Return [X, Y] of the center of cell containing provided text 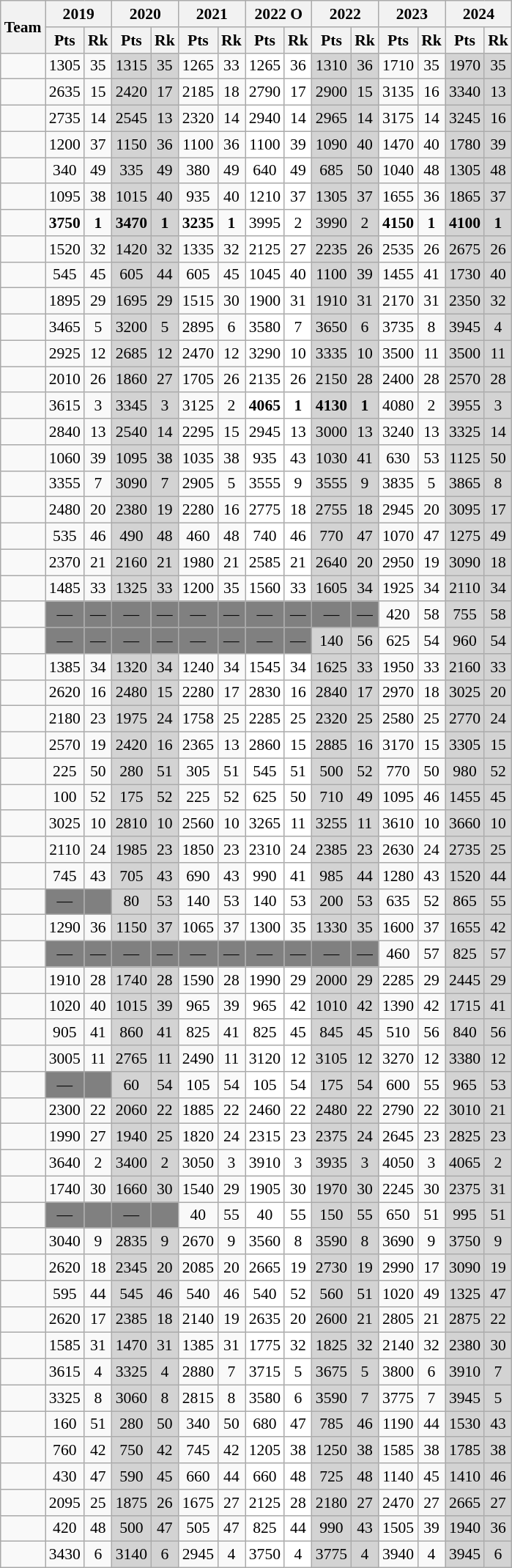
2770 [464, 719]
600 [398, 1085]
1710 [398, 66]
1540 [198, 1189]
2815 [198, 1398]
1820 [198, 1137]
750 [132, 1451]
2170 [398, 301]
1060 [64, 458]
1660 [132, 1189]
4080 [398, 406]
2905 [198, 484]
1775 [265, 1346]
1045 [265, 275]
1780 [464, 144]
3135 [398, 92]
1975 [132, 719]
690 [198, 876]
3560 [265, 1242]
2295 [198, 432]
2150 [331, 380]
1985 [132, 850]
1390 [398, 1006]
3690 [398, 1242]
1140 [398, 1476]
1695 [132, 301]
3240 [398, 432]
2310 [265, 850]
2095 [64, 1503]
2630 [398, 850]
845 [331, 1033]
1900 [265, 301]
3955 [464, 406]
2645 [398, 1137]
1825 [331, 1346]
3040 [64, 1242]
3430 [64, 1555]
3650 [331, 328]
2400 [398, 380]
995 [464, 1215]
2810 [132, 824]
1190 [398, 1424]
2365 [198, 746]
3345 [132, 406]
1275 [464, 537]
2805 [398, 1319]
200 [331, 902]
980 [464, 771]
3610 [398, 824]
3735 [398, 328]
3060 [132, 1398]
2235 [331, 249]
3835 [398, 484]
1545 [265, 667]
490 [132, 537]
505 [198, 1528]
2022 O [278, 14]
1040 [398, 171]
590 [132, 1476]
3005 [64, 1059]
3000 [331, 432]
3265 [265, 824]
1950 [398, 667]
2670 [198, 1242]
635 [398, 902]
2580 [398, 719]
3120 [265, 1059]
1210 [265, 197]
3675 [331, 1372]
2460 [265, 1111]
985 [331, 876]
1035 [198, 458]
2885 [331, 746]
2895 [198, 328]
3270 [398, 1059]
2685 [132, 353]
2875 [464, 1319]
2860 [265, 746]
755 [464, 615]
1240 [198, 667]
1090 [331, 144]
80 [132, 902]
1590 [198, 980]
2950 [398, 562]
3400 [132, 1163]
3125 [198, 406]
865 [464, 902]
2445 [464, 980]
3990 [331, 223]
3940 [398, 1555]
3140 [132, 1555]
1785 [464, 1451]
1675 [198, 1503]
2315 [265, 1137]
1205 [265, 1451]
595 [64, 1294]
1885 [198, 1111]
4150 [398, 223]
3640 [64, 1163]
510 [398, 1033]
3660 [464, 824]
2675 [464, 249]
2940 [265, 119]
1315 [132, 66]
2765 [132, 1059]
650 [398, 1215]
2535 [398, 249]
535 [64, 537]
960 [464, 641]
3050 [198, 1163]
3865 [464, 484]
840 [464, 1033]
3340 [464, 92]
160 [64, 1424]
4130 [331, 406]
3470 [132, 223]
1320 [132, 667]
60 [132, 1085]
710 [331, 798]
1850 [198, 850]
2019 [79, 14]
1605 [331, 589]
305 [198, 771]
1515 [198, 301]
2585 [265, 562]
1730 [464, 275]
3715 [265, 1372]
1530 [464, 1424]
2024 [479, 14]
740 [265, 537]
3465 [64, 328]
1905 [265, 1189]
1485 [64, 589]
2825 [464, 1137]
3170 [398, 746]
2010 [64, 380]
1505 [398, 1528]
430 [64, 1476]
2640 [331, 562]
2600 [331, 1319]
1625 [331, 667]
100 [64, 798]
860 [132, 1033]
3010 [464, 1111]
2245 [398, 1189]
2060 [132, 1111]
3355 [64, 484]
150 [331, 1215]
1600 [398, 928]
2300 [64, 1111]
1065 [198, 928]
1865 [464, 197]
2775 [265, 510]
3995 [265, 223]
1875 [132, 1503]
1300 [265, 928]
2023 [412, 14]
3245 [464, 119]
1420 [132, 249]
1070 [398, 537]
1560 [265, 589]
2730 [331, 1267]
2835 [132, 1242]
560 [331, 1294]
785 [331, 1424]
2965 [331, 119]
3235 [198, 223]
1330 [331, 928]
1895 [64, 301]
1980 [198, 562]
905 [64, 1033]
3200 [132, 328]
2880 [198, 1372]
1335 [198, 249]
335 [132, 171]
2755 [331, 510]
2085 [198, 1267]
2830 [265, 693]
3290 [265, 353]
2345 [132, 1267]
380 [198, 171]
3175 [398, 119]
2022 [346, 14]
1010 [331, 1006]
2545 [132, 119]
3380 [464, 1059]
1290 [64, 928]
1030 [331, 458]
3095 [464, 510]
1125 [464, 458]
1310 [331, 66]
2970 [398, 693]
640 [265, 171]
2350 [464, 301]
725 [331, 1476]
1715 [464, 1006]
2000 [331, 980]
4100 [464, 223]
3255 [331, 824]
705 [132, 876]
Team [23, 26]
3335 [331, 353]
1758 [198, 719]
3800 [398, 1372]
2020 [145, 14]
1280 [398, 876]
2135 [265, 380]
2990 [398, 1267]
2560 [198, 824]
685 [331, 171]
1705 [198, 380]
2925 [64, 353]
2540 [132, 432]
4050 [398, 1163]
2370 [64, 562]
2021 [212, 14]
1860 [132, 380]
3305 [464, 746]
2900 [331, 92]
2490 [198, 1059]
1925 [398, 589]
1250 [331, 1451]
680 [265, 1424]
760 [64, 1451]
1410 [464, 1476]
2185 [198, 92]
3935 [331, 1163]
630 [398, 458]
3105 [331, 1059]
